Detect which cell encompasses the target text, then output its (x, y) center coordinate. 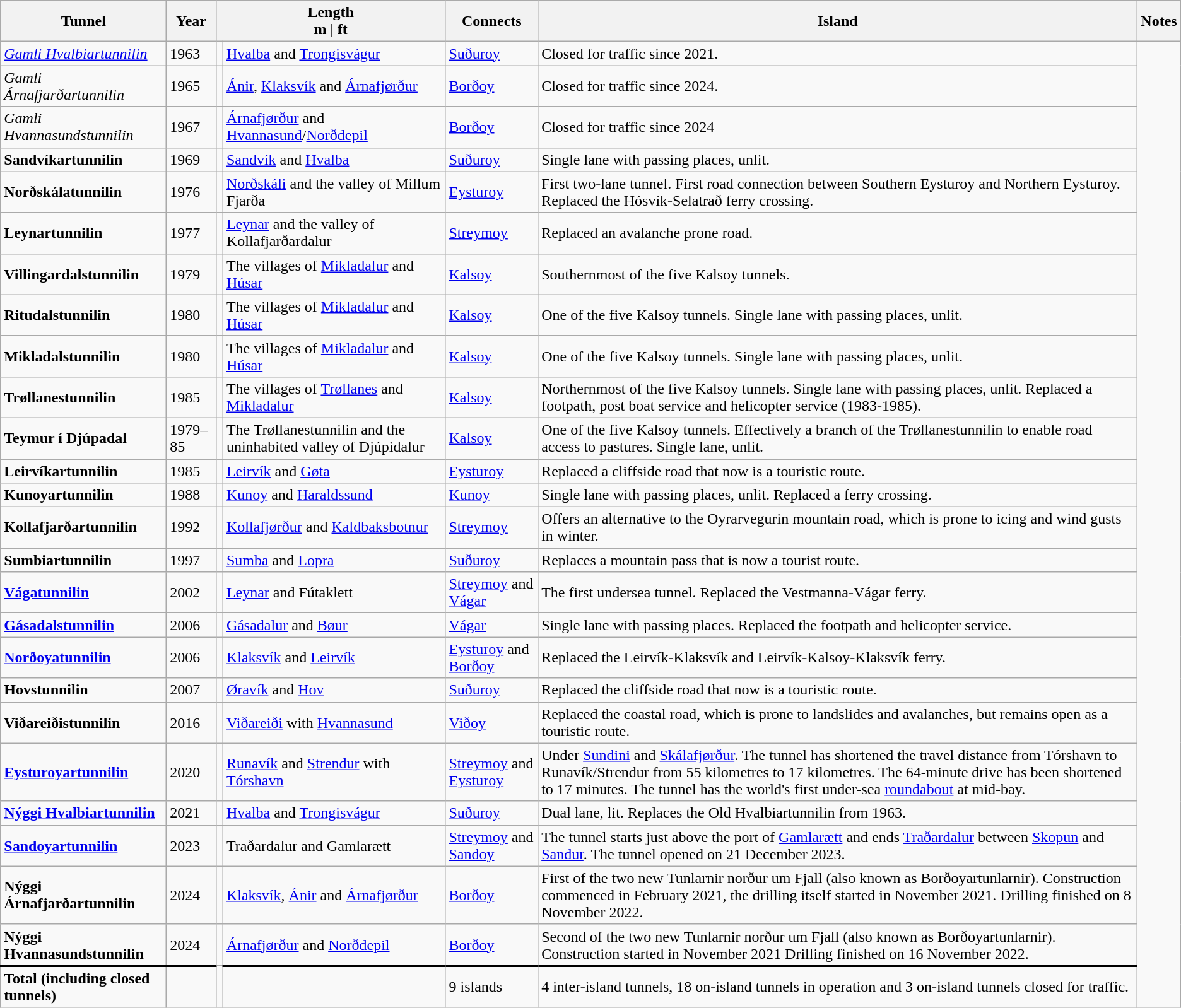
Vágatunnilin (83, 593)
Gásadalur and Bøur (334, 625)
Trøllanestunnilin (83, 397)
Connects (492, 21)
Streymoy and Sandoy (492, 845)
1967 (191, 127)
2007 (191, 690)
Eysturoy and Borðoy (492, 657)
Ritudalstunnilin (83, 315)
Kunoy (492, 495)
Villingardalstunnilin (83, 274)
Island (838, 21)
1969 (191, 160)
Replaced the Leirvík-Klaksvík and Leirvík-Kalsoy-Klaksvík ferry. (838, 657)
Norðoyatunnilin (83, 657)
Kunoy and Haraldssund (334, 495)
Kollafjørður and Kaldbaksbotnur (334, 527)
1965 (191, 86)
Árnafjørður and Hvannasund/Norðdepil (334, 127)
Nýggi Árnafjarðartunnilin (83, 895)
Nýggi Hvannasundstunnilin (83, 945)
Árnafjørður and Norðdepil (334, 945)
Sumba and Lopra (334, 560)
Traðardalur and Gamlarætt (334, 845)
Kollafjarðartunnilin (83, 527)
1979–85 (191, 438)
1979 (191, 274)
Eysturoyartunnilin (83, 772)
Runavík and Strendur with Tórshavn (334, 772)
Replaced the cliffside road that now is a touristic route. (838, 690)
Single lane with passing places, unlit. Replaced a ferry crossing. (838, 495)
Closed for traffic since 2024. (838, 86)
2016 (191, 723)
Leynartunnilin (83, 233)
Øravík and Hov (334, 690)
Vágar (492, 625)
1992 (191, 527)
Offers an alternative to the Oyrarvegurin mountain road, which is prone to icing and wind gusts in winter. (838, 527)
Single lane with passing places. Replaced the footpath and helicopter service. (838, 625)
Closed for traffic since 2024 (838, 127)
Nýggi Hvalbiartunnilin (83, 813)
2021 (191, 813)
1976 (191, 192)
Gamli Hvalbiartunnilin (83, 54)
Hovstunnilin (83, 690)
Gásadalstunnilin (83, 625)
Viðareiði with Hvannasund (334, 723)
1997 (191, 560)
Total (including closed tunnels) (83, 987)
Leirvík and Gøta (334, 471)
Klaksvík and Leirvík (334, 657)
Southernmost of the five Kalsoy tunnels. (838, 274)
1988 (191, 495)
Single lane with passing places, unlit. (838, 160)
Leirvíkartunnilin (83, 471)
Sumbiartunnilin (83, 560)
Norðskálatunnilin (83, 192)
2002 (191, 593)
Kunoyartunnilin (83, 495)
Lengthm | ft (331, 21)
Replaced the coastal road, which is prone to landslides and avalanches, but remains open as a touristic route. (838, 723)
Teymur í Djúpadal (83, 438)
4 inter-island tunnels, 18 on-island tunnels in operation and 3 on-island tunnels closed for traffic. (838, 987)
The villages of Trøllanes and Mikladalur (334, 397)
Replaces a mountain pass that is now a tourist route. (838, 560)
One of the five Kalsoy tunnels. Effectively a branch of the Trøllanestunnilin to enable road access to pastures. Single lane, unlit. (838, 438)
Tunnel (83, 21)
Dual lane, lit. Replaces the Old Hvalbiartunnilin from 1963. (838, 813)
Year (191, 21)
Notes (1159, 21)
Mikladalstunnilin (83, 356)
2023 (191, 845)
Norðskáli and the valley of Millum Fjarða (334, 192)
Sandoyartunnilin (83, 845)
The first undersea tunnel. Replaced the Vestmanna-Vágar ferry. (838, 593)
Sandvíkartunnilin (83, 160)
Sandvík and Hvalba (334, 160)
Gamli Árnafjarðartunnilin (83, 86)
Ánir, Klaksvík and Árnafjørður (334, 86)
Viðareiðistunnilin (83, 723)
1963 (191, 54)
Closed for traffic since 2021. (838, 54)
Replaced an avalanche prone road. (838, 233)
2020 (191, 772)
Viðoy (492, 723)
Streymoy and Eysturoy (492, 772)
Streymoy and Vágar (492, 593)
9 islands (492, 987)
First two-lane tunnel. First road connection between Southern Eysturoy and Northern Eysturoy. Replaced the Hósvík-Selatrað ferry crossing. (838, 192)
Klaksvík, Ánir and Árnafjørður (334, 895)
1977 (191, 233)
Leynar and Fútaklett (334, 593)
The Trøllanestunnilin and the uninhabited valley of Djúpidalur (334, 438)
Gamli Hvannasundstunnilin (83, 127)
Replaced a cliffside road that now is a touristic route. (838, 471)
The tunnel starts just above the port of Gamlarætt and ends Traðardalur between Skopun and Sandur. The tunnel opened on 21 December 2023. (838, 845)
Leynar and the valley of Kollafjarðardalur (334, 233)
